Find where the given text appears and provide that cell's center as [X, Y] coordinate. 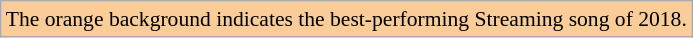
The orange background indicates the best-performing Streaming song of 2018. [346, 19]
